Identify which cell holds the provided text, then report its [x, y] central coordinate. 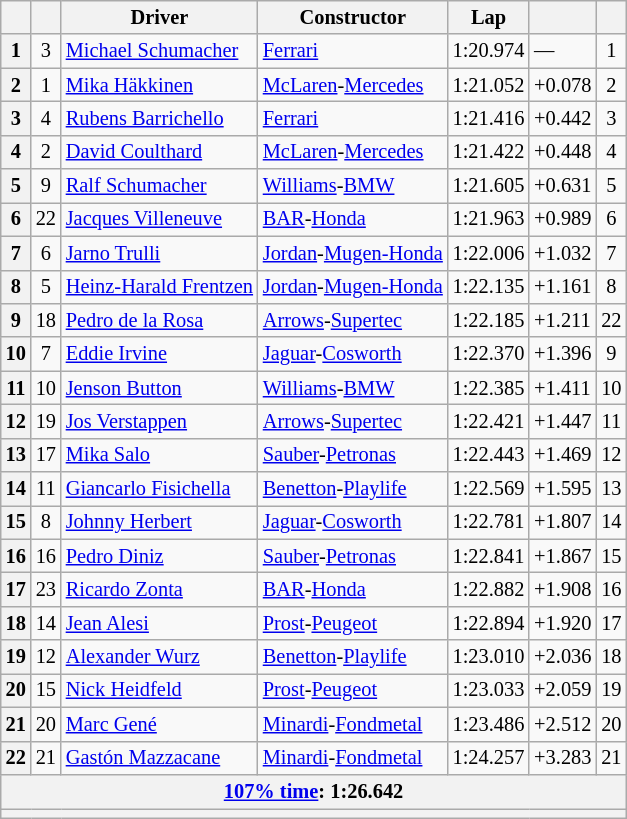
+0.078 [562, 85]
1:21.416 [489, 118]
1:24.257 [489, 758]
+1.032 [562, 253]
Jean Alesi [160, 623]
Jacques Villeneuve [160, 219]
Driver [160, 17]
+1.411 [562, 388]
1:22.421 [489, 421]
Ricardo Zonta [160, 589]
1:21.052 [489, 85]
Gastón Mazzacane [160, 758]
Johnny Herbert [160, 522]
+0.448 [562, 152]
Jos Verstappen [160, 421]
1:22.841 [489, 556]
Michael Schumacher [160, 51]
Heinz-Harald Frentzen [160, 287]
Eddie Irvine [160, 354]
Marc Gené [160, 724]
1:20.974 [489, 51]
Constructor [353, 17]
+0.631 [562, 186]
Jenson Button [160, 388]
Pedro de la Rosa [160, 320]
+1.807 [562, 522]
+1.447 [562, 421]
1:22.135 [489, 287]
Jarno Trulli [160, 253]
+1.211 [562, 320]
23 [46, 589]
+1.396 [562, 354]
1:22.006 [489, 253]
1:23.010 [489, 657]
+1.867 [562, 556]
1:22.185 [489, 320]
Mika Häkkinen [160, 85]
Giancarlo Fisichella [160, 489]
1:21.963 [489, 219]
Ralf Schumacher [160, 186]
+2.036 [562, 657]
Pedro Diniz [160, 556]
1:21.605 [489, 186]
Alexander Wurz [160, 657]
+0.442 [562, 118]
1:22.385 [489, 388]
1:22.882 [489, 589]
+3.283 [562, 758]
+1.908 [562, 589]
Mika Salo [160, 455]
+1.469 [562, 455]
1:23.486 [489, 724]
Lap [489, 17]
+2.059 [562, 690]
— [562, 51]
1:22.894 [489, 623]
Rubens Barrichello [160, 118]
1:22.781 [489, 522]
+1.161 [562, 287]
+1.595 [562, 489]
David Coulthard [160, 152]
+0.989 [562, 219]
1:22.370 [489, 354]
1:22.443 [489, 455]
+2.512 [562, 724]
1:21.422 [489, 152]
1:23.033 [489, 690]
Nick Heidfeld [160, 690]
1:22.569 [489, 489]
+1.920 [562, 623]
107% time: 1:26.642 [314, 791]
